Provide the [x, y] coordinate of the cell's center where the given text is located.  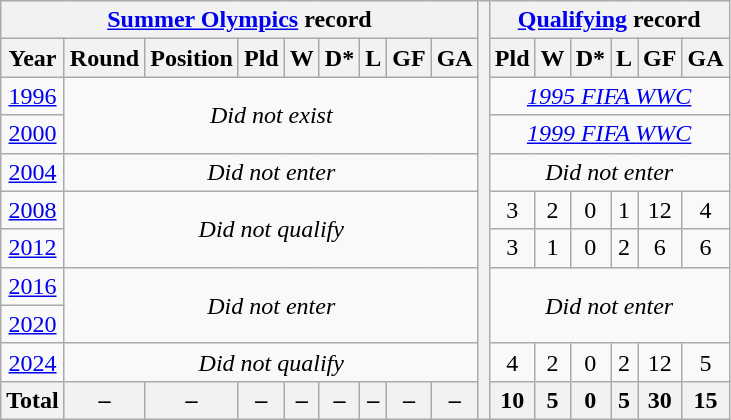
2024 [33, 362]
2000 [33, 134]
Year [33, 58]
Qualifying record [609, 20]
2008 [33, 210]
2016 [33, 286]
Summer Olympics record [240, 20]
1999 FIFA WWC [609, 134]
10 [512, 400]
1996 [33, 96]
2020 [33, 324]
15 [706, 400]
Position [192, 58]
30 [660, 400]
2012 [33, 248]
Did not exist [271, 115]
Total [33, 400]
2004 [33, 172]
Round [104, 58]
1995 FIFA WWC [609, 96]
